Search for the cell housing the specified text and yield its (X, Y) center coordinate. 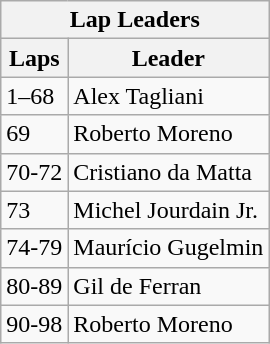
69 (34, 134)
1–68 (34, 96)
Gil de Ferran (168, 286)
Laps (34, 58)
Maurício Gugelmin (168, 248)
74-79 (34, 248)
80-89 (34, 286)
90-98 (34, 324)
Alex Tagliani (168, 96)
Lap Leaders (135, 20)
73 (34, 210)
Cristiano da Matta (168, 172)
70-72 (34, 172)
Leader (168, 58)
Michel Jourdain Jr. (168, 210)
